Provide the [x, y] coordinate of the cell's center where the given text is located.  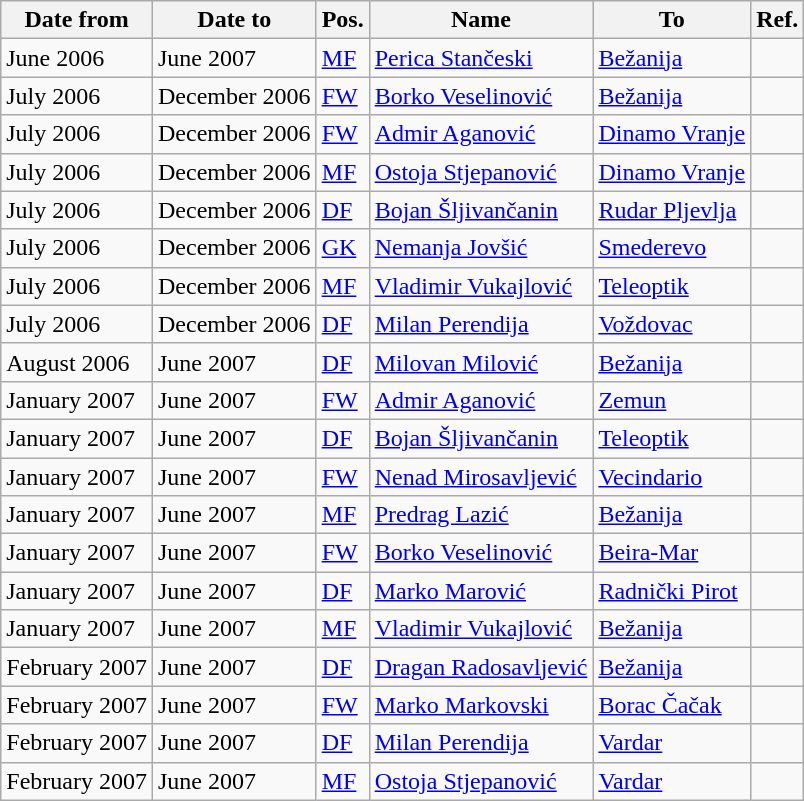
Beira-Mar [672, 553]
Nemanja Jovšić [481, 248]
Radnički Pirot [672, 591]
Milovan Milović [481, 362]
June 2006 [77, 58]
To [672, 20]
Zemun [672, 400]
Date to [234, 20]
Name [481, 20]
Date from [77, 20]
August 2006 [77, 362]
Pos. [342, 20]
Predrag Lazić [481, 515]
Marko Marović [481, 591]
Dragan Radosavljević [481, 667]
Ref. [778, 20]
Nenad Mirosavljević [481, 477]
Perica Stančeski [481, 58]
Rudar Pljevlja [672, 210]
Vecindario [672, 477]
Smederevo [672, 248]
GK [342, 248]
Voždovac [672, 324]
Marko Markovski [481, 705]
Borac Čačak [672, 705]
